For the text-containing cell, return its midpoint in (X, Y) coordinate format. 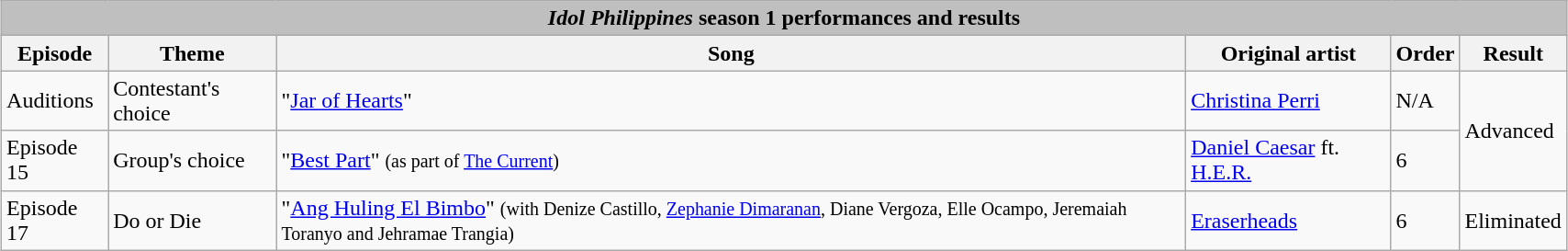
Episode (55, 53)
Order (1425, 53)
Auditions (55, 101)
Do or Die (193, 221)
Eraserheads (1289, 221)
"Best Part" (as part of The Current) (731, 160)
Christina Perri (1289, 101)
Original artist (1289, 53)
Contestant's choice (193, 101)
"Ang Huling El Bimbo" (with Denize Castillo, Zephanie Dimaranan, Diane Vergoza, Elle Ocampo, Jeremaiah Toranyo and Jehramae Trangia) (731, 221)
Eliminated (1513, 221)
Idol Philippines season 1 performances and results (784, 18)
Result (1513, 53)
N/A (1425, 101)
Theme (193, 53)
Episode 17 (55, 221)
Song (731, 53)
"Jar of Hearts" (731, 101)
Group's choice (193, 160)
Episode 15 (55, 160)
Daniel Caesar ft. H.E.R. (1289, 160)
Advanced (1513, 131)
